Capture the cell that displays the provided text and extract its (X, Y) central coordinate. 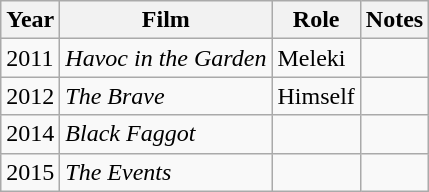
2011 (30, 58)
Film (166, 20)
Notes (394, 20)
Havoc in the Garden (166, 58)
2015 (30, 172)
2012 (30, 96)
2014 (30, 134)
Himself (316, 96)
The Events (166, 172)
The Brave (166, 96)
Meleki (316, 58)
Role (316, 20)
Year (30, 20)
Black Faggot (166, 134)
